Pinpoint the cell where the given text exists, returning its (X, Y) midpoint coordinate. 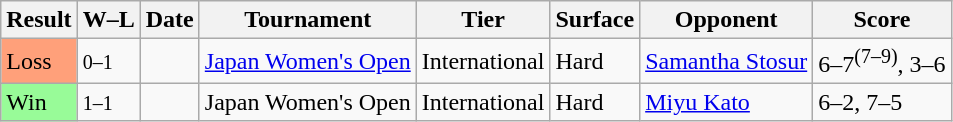
Loss (39, 62)
Samantha Stosur (726, 62)
0–1 (108, 62)
W–L (108, 20)
Surface (595, 20)
Tournament (308, 20)
Result (39, 20)
Date (170, 20)
Opponent (726, 20)
6–7(7–9), 3–6 (882, 62)
Win (39, 102)
Tier (483, 20)
1–1 (108, 102)
Score (882, 20)
6–2, 7–5 (882, 102)
Miyu Kato (726, 102)
